Capture the cell that displays the provided text and extract its (x, y) central coordinate. 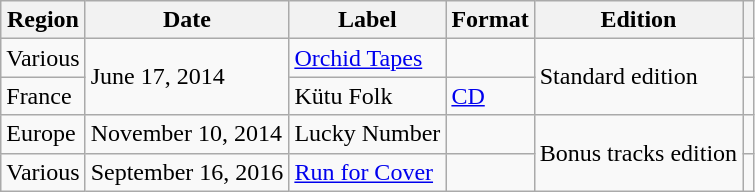
Europe (43, 134)
Region (43, 20)
Kütu Folk (368, 96)
Run for Cover (368, 172)
September 16, 2016 (187, 172)
November 10, 2014 (187, 134)
France (43, 96)
Orchid Tapes (368, 58)
Lucky Number (368, 134)
Format (490, 20)
CD (490, 96)
Label (368, 20)
Standard edition (638, 77)
June 17, 2014 (187, 77)
Bonus tracks edition (638, 153)
Date (187, 20)
Edition (638, 20)
